Search for the cell housing the specified text and yield its (X, Y) center coordinate. 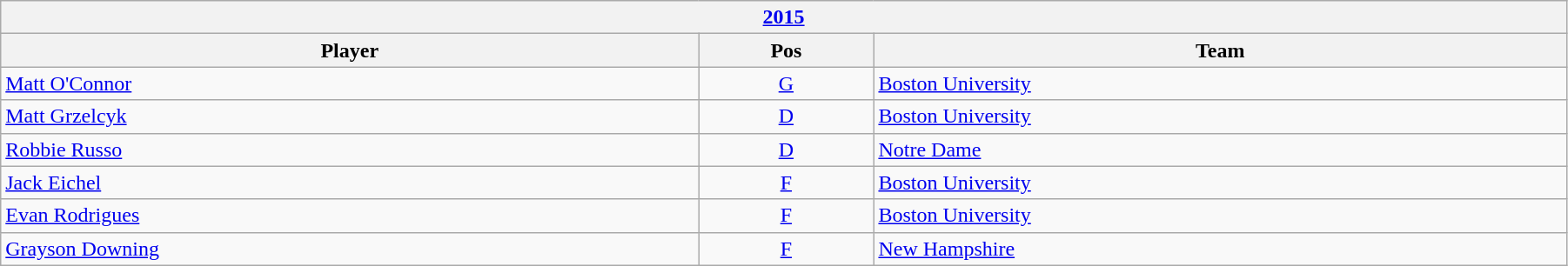
Jack Eichel (350, 183)
Player (350, 50)
Team (1220, 50)
New Hampshire (1220, 249)
Robbie Russo (350, 150)
Pos (787, 50)
Grayson Downing (350, 249)
2015 (784, 17)
Matt O'Connor (350, 83)
G (787, 83)
Matt Grzelcyk (350, 116)
Notre Dame (1220, 150)
Evan Rodrigues (350, 216)
